Return (X, Y) of the center of cell containing provided text 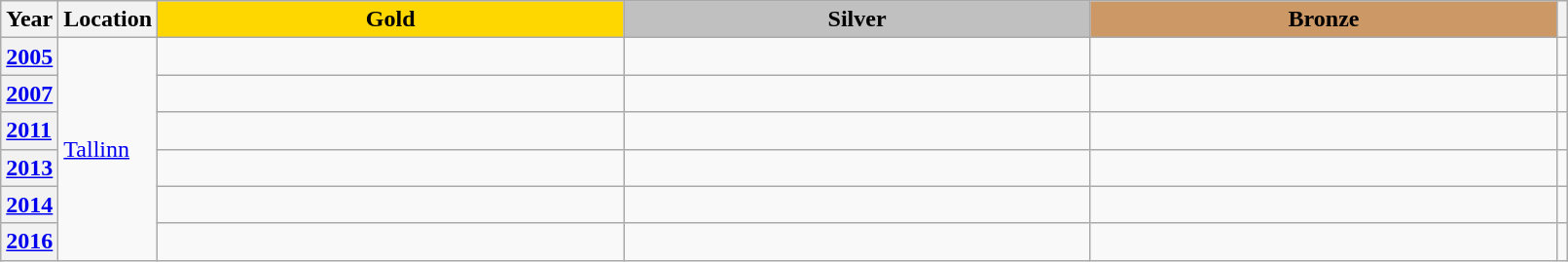
Tallinn (108, 149)
Bronze (1324, 19)
2007 (29, 94)
2013 (29, 168)
2005 (29, 56)
Year (29, 19)
Silver (857, 19)
Location (108, 19)
2011 (29, 131)
2016 (29, 242)
Gold (391, 19)
2014 (29, 205)
